Search for the cell housing the specified text and yield its (x, y) center coordinate. 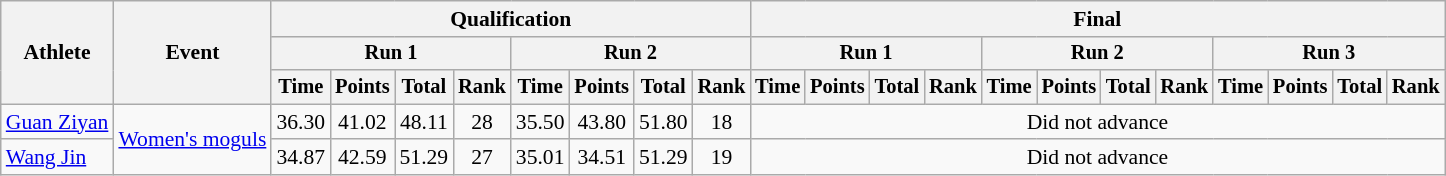
48.11 (424, 122)
Qualification (510, 19)
28 (482, 122)
27 (482, 158)
Final (1097, 19)
Women's moguls (192, 140)
51.80 (664, 122)
35.01 (540, 158)
Event (192, 52)
Guan Ziyan (58, 122)
18 (722, 122)
Wang Jin (58, 158)
43.80 (602, 122)
36.30 (300, 122)
34.87 (300, 158)
Athlete (58, 52)
35.50 (540, 122)
Run 3 (1328, 54)
42.59 (362, 158)
34.51 (602, 158)
41.02 (362, 122)
19 (722, 158)
